Capture the cell that displays the provided text and extract its [x, y] central coordinate. 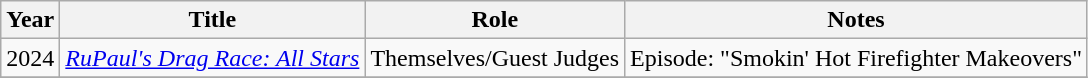
Year [30, 20]
Notes [856, 20]
Title [212, 20]
Themselves/Guest Judges [495, 58]
Episode: "Smokin' Hot Firefighter Makeovers" [856, 58]
Role [495, 20]
RuPaul's Drag Race: All Stars [212, 58]
2024 [30, 58]
